Locate the cell with the specified text and output its [X, Y] center coordinate. 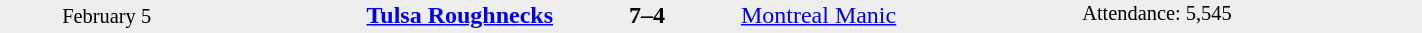
Tulsa Roughnecks [384, 15]
Attendance: 5,545 [1252, 16]
7–4 [648, 15]
Montreal Manic [910, 15]
February 5 [106, 16]
